Search for the cell housing the specified text and yield its [x, y] center coordinate. 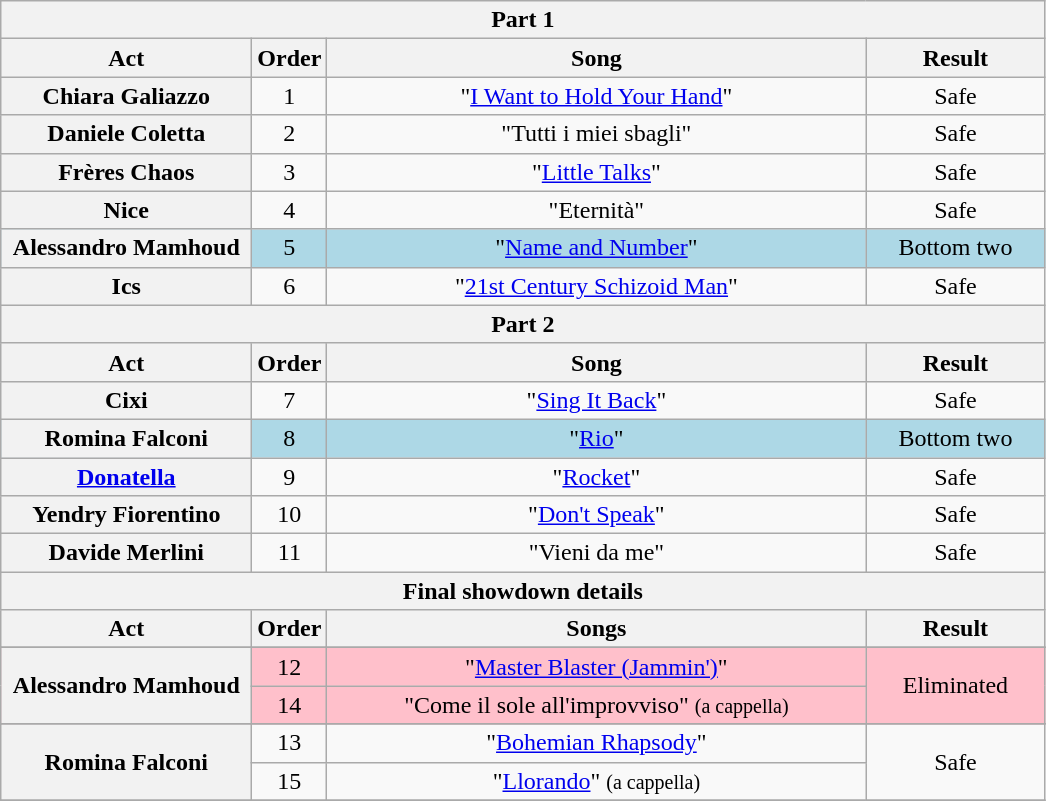
15 [290, 781]
3 [290, 172]
Daniele Coletta [126, 134]
"Come il sole all'improvviso" (a cappella) [596, 705]
"Name and Number" [596, 248]
"Eternità" [596, 210]
5 [290, 248]
"Sing It Back" [596, 400]
1 [290, 96]
12 [290, 667]
9 [290, 477]
7 [290, 400]
Cixi [126, 400]
10 [290, 515]
Eliminated [956, 686]
Yendry Fiorentino [126, 515]
"Rio" [596, 438]
"21st Century Schizoid Man" [596, 286]
6 [290, 286]
"Don't Speak" [596, 515]
14 [290, 705]
"Rocket" [596, 477]
"Tutti i miei sbagli" [596, 134]
4 [290, 210]
Part 1 [523, 20]
"Llorando" (a cappella) [596, 781]
Donatella [126, 477]
Frères Chaos [126, 172]
"I Want to Hold Your Hand" [596, 96]
13 [290, 743]
Davide Merlini [126, 553]
"Bohemian Rhapsody" [596, 743]
Ics [126, 286]
Final showdown details [523, 591]
8 [290, 438]
11 [290, 553]
Chiara Galiazzo [126, 96]
"Vieni da me" [596, 553]
2 [290, 134]
Songs [596, 629]
Part 2 [523, 324]
Nice [126, 210]
"Master Blaster (Jammin')" [596, 667]
"Little Talks" [596, 172]
